Extract the (X, Y) coordinate from the center of the cell holding the provided text.  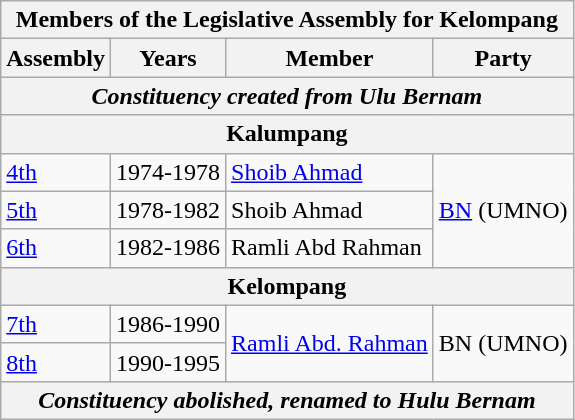
Kalumpang (287, 134)
1990-1995 (168, 362)
1982-1986 (168, 248)
7th (56, 324)
Member (330, 58)
1986-1990 (168, 324)
4th (56, 172)
8th (56, 362)
Ramli Abd. Rahman (330, 343)
6th (56, 248)
Assembly (56, 58)
Party (503, 58)
Ramli Abd Rahman (330, 248)
Constituency created from Ulu Bernam (287, 96)
Constituency abolished, renamed to Hulu Bernam (287, 400)
Kelompang (287, 286)
5th (56, 210)
1974-1978 (168, 172)
1978-1982 (168, 210)
Members of the Legislative Assembly for Kelompang (287, 20)
Years (168, 58)
